Pinpoint the cell where the given text exists, returning its (x, y) midpoint coordinate. 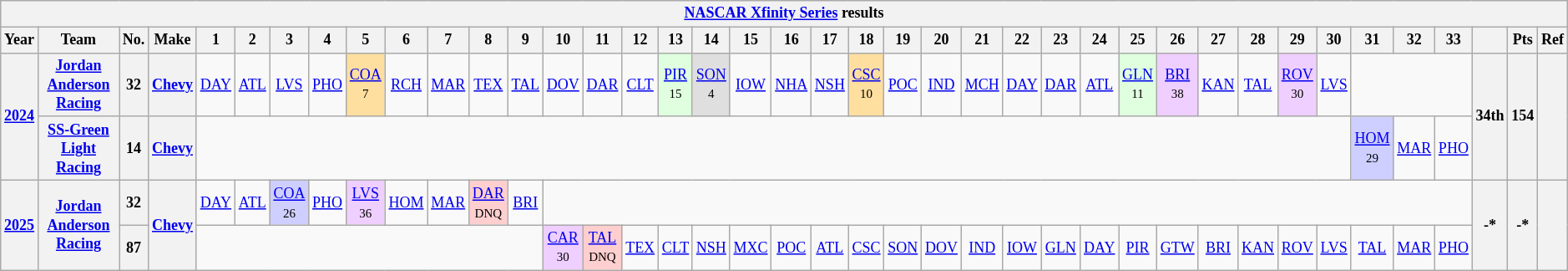
CAR30 (563, 248)
BRI38 (1177, 84)
CSC10 (867, 84)
4 (327, 40)
MCH (982, 84)
30 (1334, 40)
PIR (1138, 248)
20 (942, 40)
28 (1258, 40)
8 (489, 40)
27 (1218, 40)
COA26 (289, 202)
HOM (406, 202)
LVS36 (366, 202)
GTW (1177, 248)
NHA (792, 84)
9 (525, 40)
No. (134, 40)
24 (1100, 40)
18 (867, 40)
25 (1138, 40)
SON (903, 248)
7 (448, 40)
15 (751, 40)
COA7 (366, 84)
1 (215, 40)
DARDNQ (489, 202)
NASCAR Xfinity Series results (784, 13)
13 (675, 40)
12 (640, 40)
GLN11 (1138, 84)
MXC (751, 248)
GLN (1060, 248)
16 (792, 40)
22 (1022, 40)
23 (1060, 40)
5 (366, 40)
21 (982, 40)
Team (78, 40)
Ref (1553, 40)
Year (20, 40)
10 (563, 40)
SS-Green Light Racing (78, 148)
SON4 (711, 84)
Make (173, 40)
6 (406, 40)
ROV (1297, 248)
HOM29 (1373, 148)
31 (1373, 40)
17 (830, 40)
2025 (20, 224)
26 (1177, 40)
2024 (20, 116)
CSC (867, 248)
19 (903, 40)
2 (252, 40)
PIR15 (675, 84)
RCH (406, 84)
29 (1297, 40)
154 (1523, 116)
11 (603, 40)
3 (289, 40)
Pts (1523, 40)
33 (1454, 40)
87 (134, 248)
ROV30 (1297, 84)
TALDNQ (603, 248)
34th (1490, 116)
